Output the (x, y) coordinate of the center of the cell containing the given text.  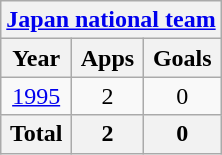
Year (36, 58)
Total (36, 134)
1995 (36, 96)
Japan national team (111, 20)
Goals (182, 58)
Apps (108, 58)
